Detect which cell encompasses the target text, then output its [x, y] center coordinate. 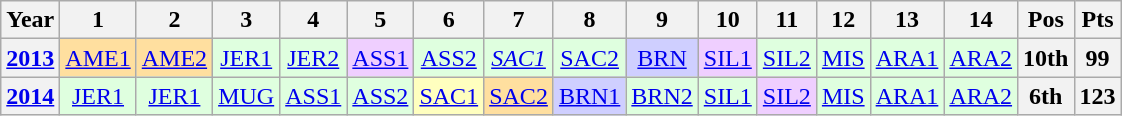
3 [246, 20]
9 [662, 20]
2 [174, 20]
6th [1046, 96]
Pos [1046, 20]
Year [30, 20]
MUG [246, 96]
AME2 [174, 58]
AME1 [98, 58]
8 [589, 20]
12 [843, 20]
14 [981, 20]
JER2 [314, 58]
BRN1 [589, 96]
2014 [30, 96]
Pts [1098, 20]
BRN2 [662, 96]
10 [728, 20]
13 [907, 20]
10th [1046, 58]
123 [1098, 96]
5 [380, 20]
BRN [662, 58]
7 [519, 20]
11 [786, 20]
4 [314, 20]
2013 [30, 58]
1 [98, 20]
6 [449, 20]
99 [1098, 58]
